Output the (X, Y) coordinate of the center of the cell containing the given text.  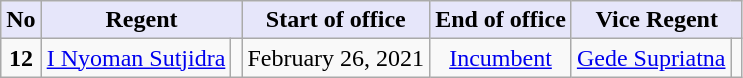
February 26, 2021 (336, 58)
Gede Supriatna (651, 58)
No (21, 20)
End of office (501, 20)
I Nyoman Sutjidra (136, 58)
Start of office (336, 20)
Incumbent (501, 58)
Regent (142, 20)
12 (21, 58)
Vice Regent (656, 20)
